Output the [x, y] coordinate of the center of the cell containing the given text.  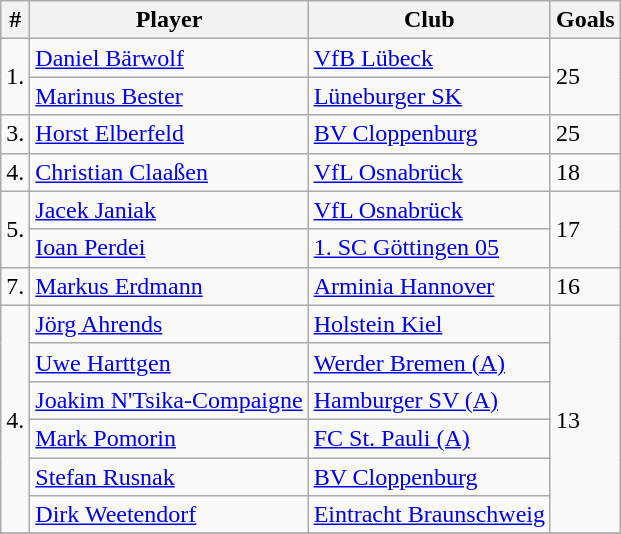
FC St. Pauli (A) [429, 438]
Uwe Harttgen [169, 362]
3. [16, 134]
Markus Erdmann [169, 286]
Player [169, 20]
Marinus Bester [169, 96]
VfB Lübeck [429, 58]
Lüneburger SK [429, 96]
Mark Pomorin [169, 438]
Daniel Bärwolf [169, 58]
# [16, 20]
1. [16, 77]
Holstein Kiel [429, 324]
Eintracht Braunschweig [429, 515]
Joakim N'Tsika-Compaigne [169, 400]
Jacek Janiak [169, 210]
Club [429, 20]
Horst Elberfeld [169, 134]
18 [585, 172]
17 [585, 229]
1. SC Göttingen 05 [429, 248]
Goals [585, 20]
Ioan Perdei [169, 248]
Hamburger SV (A) [429, 400]
Stefan Rusnak [169, 477]
7. [16, 286]
Arminia Hannover [429, 286]
Christian Claaßen [169, 172]
16 [585, 286]
13 [585, 419]
5. [16, 229]
Werder Bremen (A) [429, 362]
Dirk Weetendorf [169, 515]
Jörg Ahrends [169, 324]
